Identify which cell holds the provided text, then report its (x, y) central coordinate. 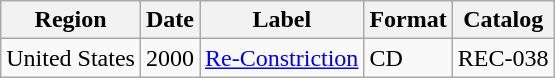
Format (408, 20)
Re-Constriction (282, 58)
Catalog (503, 20)
2000 (170, 58)
CD (408, 58)
REC-038 (503, 58)
United States (71, 58)
Region (71, 20)
Label (282, 20)
Date (170, 20)
